Provide the [x, y] coordinate of the cell's center where the given text is located.  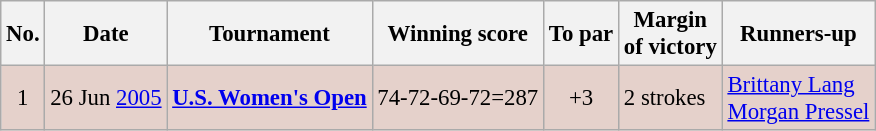
Tournament [270, 34]
No. [23, 34]
2 strokes [670, 98]
+3 [582, 98]
74-72-69-72=287 [458, 98]
26 Jun 2005 [106, 98]
Marginof victory [670, 34]
Brittany Lang Morgan Pressel [798, 98]
Date [106, 34]
1 [23, 98]
Runners-up [798, 34]
Winning score [458, 34]
U.S. Women's Open [270, 98]
To par [582, 34]
